From the cell containing the given text, extract its center point as (X, Y) coordinate. 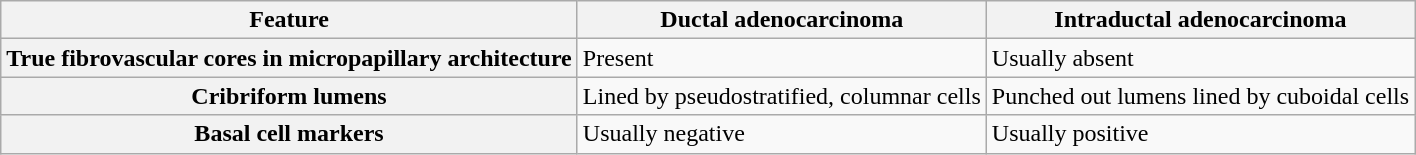
Usually negative (782, 134)
True fibrovascular cores in micropapillary architecture (290, 58)
Cribriform lumens (290, 96)
Feature (290, 20)
Present (782, 58)
Ductal adenocarcinoma (782, 20)
Punched out lumens lined by cuboidal cells (1200, 96)
Basal cell markers (290, 134)
Usually positive (1200, 134)
Lined by pseudostratified, columnar cells (782, 96)
Usually absent (1200, 58)
Intraductal adenocarcinoma (1200, 20)
